Identify which cell holds the provided text, then report its [x, y] central coordinate. 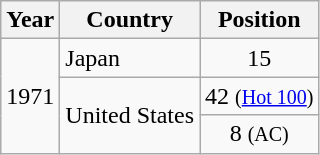
United States [130, 115]
42 (Hot 100) [260, 96]
1971 [30, 96]
Japan [130, 58]
Position [260, 20]
8 (AC) [260, 134]
Country [130, 20]
Year [30, 20]
15 [260, 58]
